Extract the (X, Y) coordinate from the center of the cell holding the provided text.  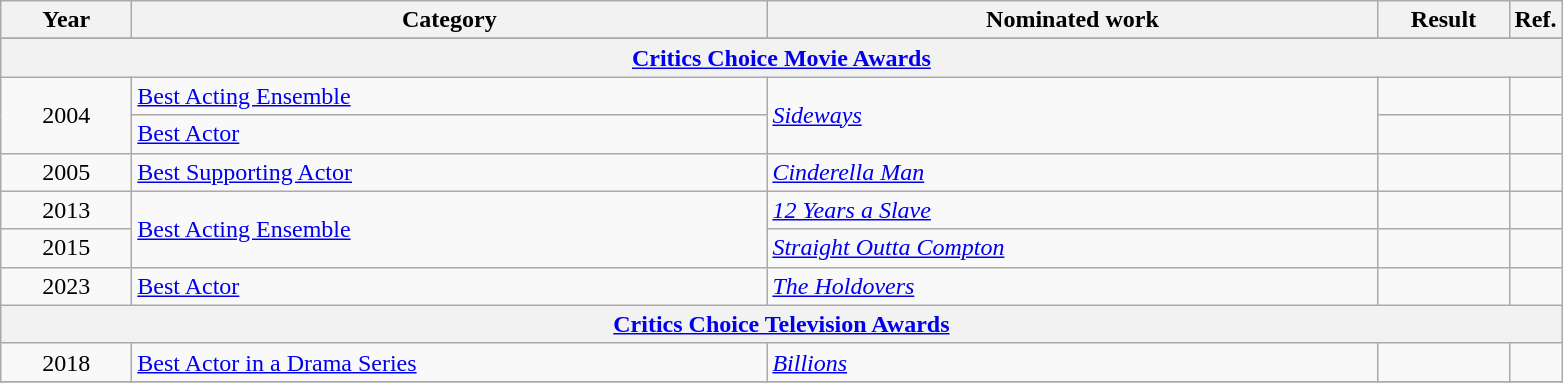
Ref. (1536, 20)
2018 (66, 362)
The Holdovers (1072, 286)
Result (1444, 20)
2005 (66, 172)
Cinderella Man (1072, 172)
2004 (66, 115)
Critics Choice Television Awards (782, 324)
Straight Outta Compton (1072, 248)
Best Supporting Actor (450, 172)
Sideways (1072, 115)
Nominated work (1072, 20)
2023 (66, 286)
Year (66, 20)
Best Actor in a Drama Series (450, 362)
12 Years a Slave (1072, 210)
Critics Choice Movie Awards (782, 58)
Billions (1072, 362)
2015 (66, 248)
2013 (66, 210)
Category (450, 20)
